Extract the [x, y] coordinate from the center of the cell holding the provided text.  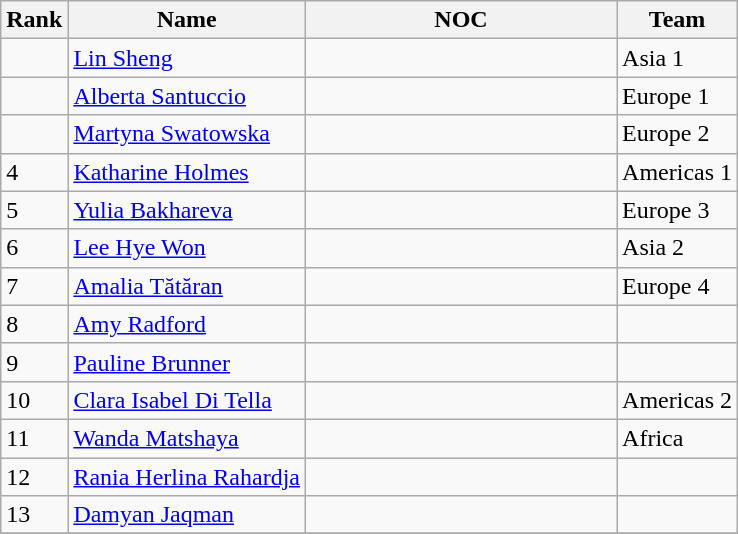
7 [34, 286]
Amalia Tătăran [187, 286]
NOC [460, 20]
Alberta Santuccio [187, 96]
5 [34, 210]
Wanda Matshaya [187, 438]
12 [34, 477]
Team [678, 20]
9 [34, 362]
Pauline Brunner [187, 362]
13 [34, 515]
Europe 1 [678, 96]
Name [187, 20]
Damyan Jaqman [187, 515]
Rank [34, 20]
6 [34, 248]
Clara Isabel Di Tella [187, 400]
Martyna Swatowska [187, 134]
Katharine Holmes [187, 172]
11 [34, 438]
Asia 2 [678, 248]
Africa [678, 438]
8 [34, 324]
10 [34, 400]
Europe 2 [678, 134]
Lee Hye Won [187, 248]
Americas 1 [678, 172]
Europe 3 [678, 210]
Asia 1 [678, 58]
Lin Sheng [187, 58]
Europe 4 [678, 286]
4 [34, 172]
Yulia Bakhareva [187, 210]
Americas 2 [678, 400]
Rania Herlina Rahardja [187, 477]
Amy Radford [187, 324]
